From the cell containing the given text, extract its center point as [x, y] coordinate. 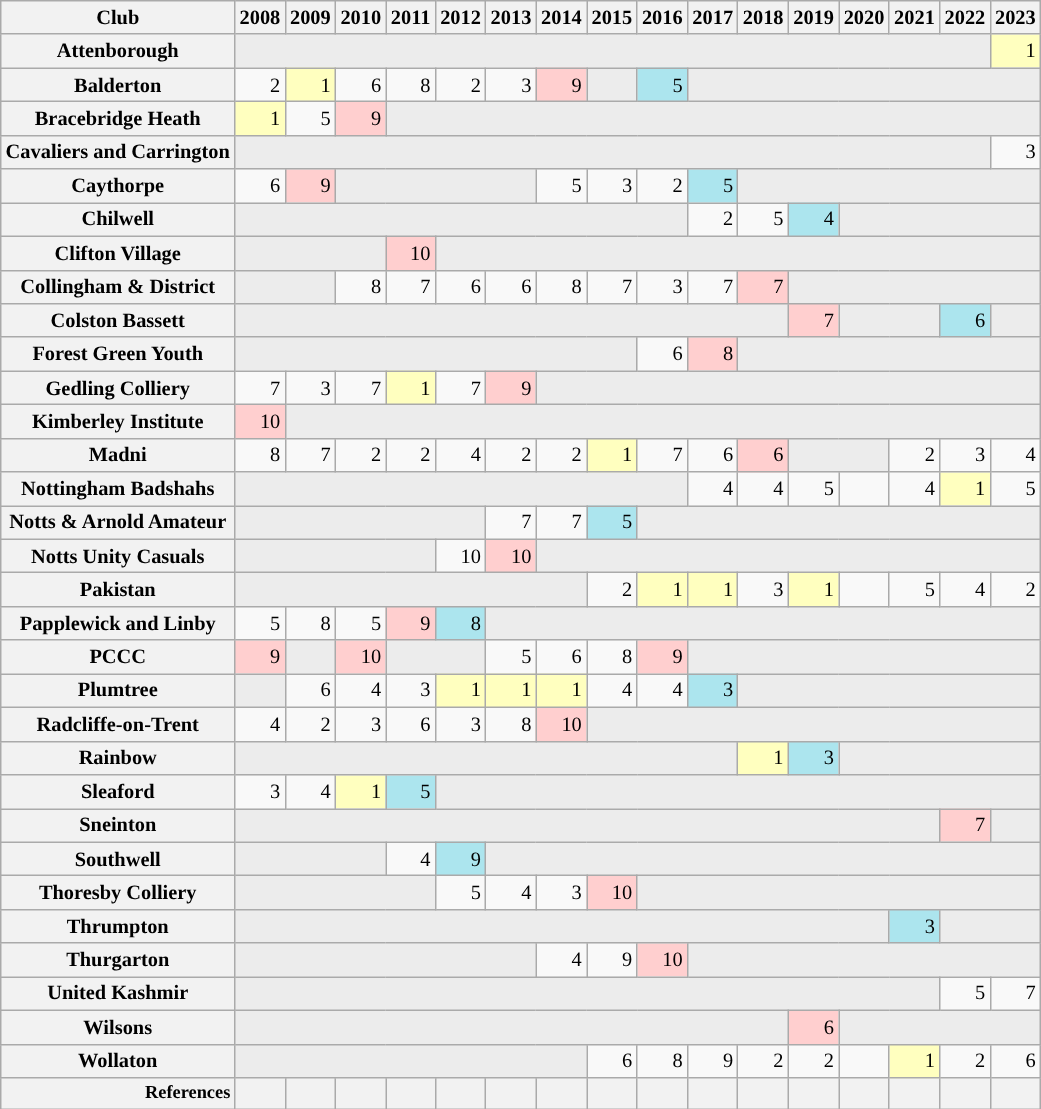
2008 [260, 17]
Thrumpton [118, 926]
Plumtree [118, 690]
2015 [612, 17]
2016 [662, 17]
2017 [713, 17]
2019 [813, 17]
Notts & Arnold Amateur [118, 522]
Attenborough [118, 51]
Wilsons [118, 1027]
Sneinton [118, 825]
Cavaliers and Carrington [118, 152]
Thurgarton [118, 960]
Papplewick and Linby [118, 623]
References [118, 1092]
2022 [965, 17]
2021 [914, 17]
Pakistan [118, 589]
Clifton Village [118, 253]
Gedling Colliery [118, 388]
Wollaton [118, 1061]
Notts Unity Casuals [118, 556]
Thoresby Colliery [118, 892]
Nottingham Badshahs [118, 489]
2013 [511, 17]
Rainbow [118, 758]
Chilwell [118, 219]
Forest Green Youth [118, 354]
2010 [361, 17]
2012 [460, 17]
Sleaford [118, 791]
Radcliffe-on-Trent [118, 724]
Caythorpe [118, 186]
Club [118, 17]
2014 [561, 17]
Madni [118, 455]
Kimberley Institute [118, 421]
PCCC [118, 657]
United Kashmir [118, 993]
2009 [310, 17]
Collingham & District [118, 287]
2011 [410, 17]
2020 [864, 17]
Balderton [118, 85]
2018 [763, 17]
Southwell [118, 859]
Bracebridge Heath [118, 118]
2023 [1015, 17]
Colston Bassett [118, 320]
